From the cell containing the given text, extract its center point as [x, y] coordinate. 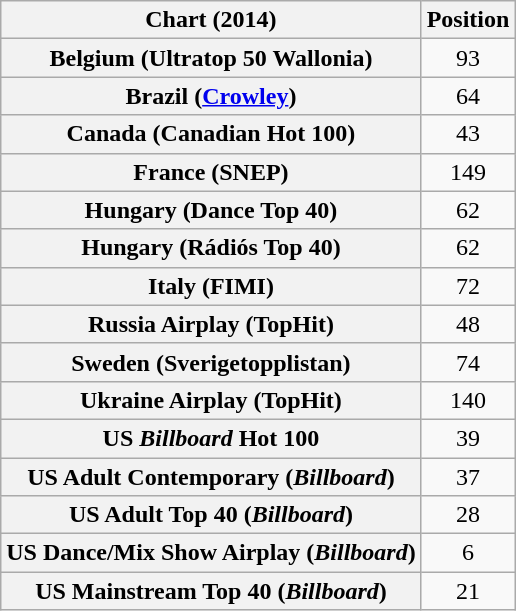
Chart (2014) [211, 20]
28 [468, 515]
US Adult Top 40 (Billboard) [211, 515]
6 [468, 553]
93 [468, 58]
Canada (Canadian Hot 100) [211, 134]
21 [468, 591]
Ukraine Airplay (TopHit) [211, 400]
Russia Airplay (TopHit) [211, 324]
48 [468, 324]
74 [468, 362]
37 [468, 477]
Italy (FIMI) [211, 286]
Position [468, 20]
US Mainstream Top 40 (Billboard) [211, 591]
US Dance/Mix Show Airplay (Billboard) [211, 553]
43 [468, 134]
US Adult Contemporary (Billboard) [211, 477]
France (SNEP) [211, 172]
Belgium (Ultratop 50 Wallonia) [211, 58]
Hungary (Dance Top 40) [211, 210]
Brazil (Crowley) [211, 96]
140 [468, 400]
39 [468, 438]
64 [468, 96]
Hungary (Rádiós Top 40) [211, 248]
72 [468, 286]
Sweden (Sverigetopplistan) [211, 362]
US Billboard Hot 100 [211, 438]
149 [468, 172]
